Pinpoint the cell where the given text exists, returning its [X, Y] midpoint coordinate. 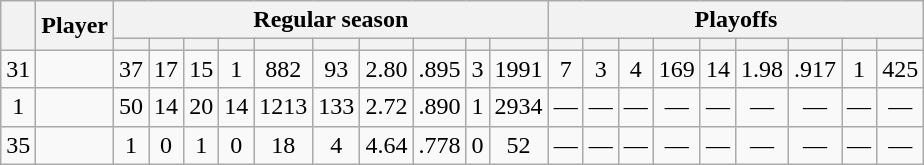
2934 [518, 107]
169 [676, 69]
2.72 [386, 107]
4.64 [386, 145]
18 [284, 145]
37 [132, 69]
882 [284, 69]
7 [566, 69]
Playoffs [736, 20]
52 [518, 145]
.890 [440, 107]
1991 [518, 69]
17 [166, 69]
50 [132, 107]
Player [75, 26]
2.80 [386, 69]
.895 [440, 69]
.778 [440, 145]
Regular season [332, 20]
133 [336, 107]
20 [202, 107]
93 [336, 69]
31 [18, 69]
15 [202, 69]
1213 [284, 107]
425 [900, 69]
1.98 [762, 69]
.917 [816, 69]
35 [18, 145]
